Extract the [x, y] coordinate from the center of the cell holding the provided text.  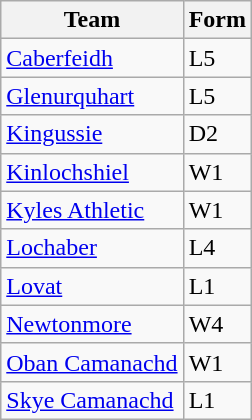
Skye Camanachd [92, 400]
Lovat [92, 286]
Caberfeidh [92, 58]
W4 [217, 324]
Form [217, 20]
D2 [217, 134]
Lochaber [92, 248]
Oban Camanachd [92, 362]
Kinlochshiel [92, 172]
Glenurquhart [92, 96]
Kingussie [92, 134]
Newtonmore [92, 324]
Team [92, 20]
L4 [217, 248]
Kyles Athletic [92, 210]
